Detect which cell encompasses the target text, then output its (X, Y) center coordinate. 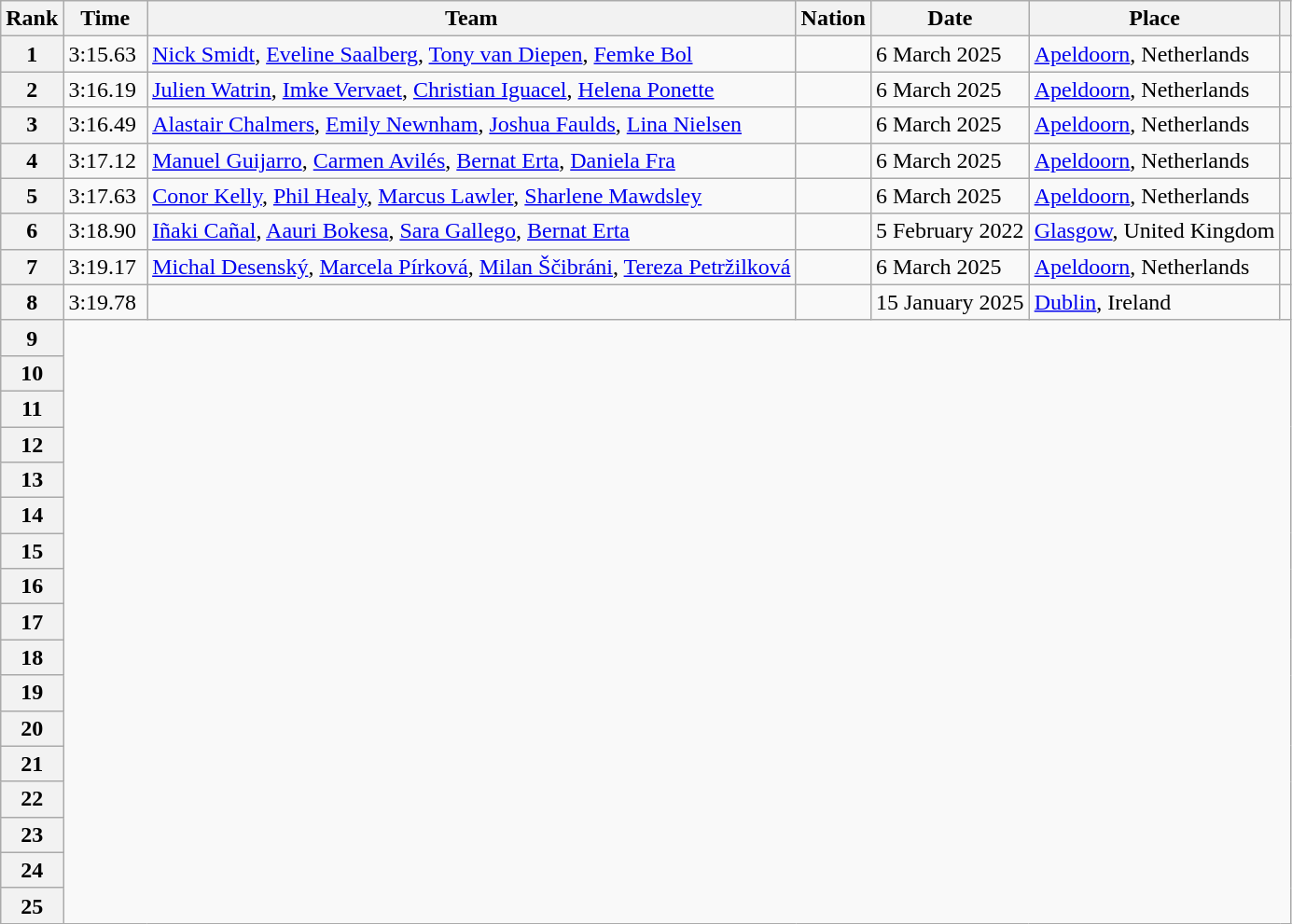
14 (32, 516)
3:18.90 (105, 231)
3:17.12 (105, 160)
Julien Watrin, Imke Vervaet, Christian Iguacel, Helena Ponette (472, 90)
3:19.17 (105, 267)
10 (32, 373)
Rank (32, 19)
22 (32, 799)
Glasgow, United Kingdom (1155, 231)
Alastair Chalmers, Emily Newnham, Joshua Faulds, Lina Nielsen (472, 125)
15 (32, 551)
4 (32, 160)
Nick Smidt, Eveline Saalberg, Tony van Diepen, Femke Bol (472, 54)
25 (32, 905)
18 (32, 657)
5 February 2022 (950, 231)
9 (32, 338)
7 (32, 267)
Date (950, 19)
Nation (833, 19)
Team (472, 19)
3:16.19 (105, 90)
Manuel Guijarro, Carmen Avilés, Bernat Erta, Daniela Fra (472, 160)
3:19.78 (105, 302)
3:15.63 (105, 54)
13 (32, 480)
24 (32, 870)
21 (32, 764)
Time (105, 19)
2 (32, 90)
3:16.49 (105, 125)
3:17.63 (105, 196)
Iñaki Cañal, Aauri Bokesa, Sara Gallego, Bernat Erta (472, 231)
Michal Desenský, Marcela Pírková, Milan Ščibráni, Tereza Petržilková (472, 267)
15 January 2025 (950, 302)
Place (1155, 19)
20 (32, 728)
19 (32, 693)
Conor Kelly, Phil Healy, Marcus Lawler, Sharlene Mawdsley (472, 196)
12 (32, 445)
5 (32, 196)
Dublin, Ireland (1155, 302)
1 (32, 54)
23 (32, 834)
11 (32, 408)
3 (32, 125)
17 (32, 622)
6 (32, 231)
8 (32, 302)
16 (32, 586)
